Identify which cell holds the provided text, then report its (x, y) central coordinate. 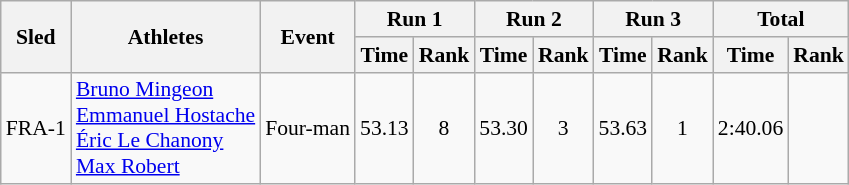
Run 3 (654, 19)
Four-man (308, 128)
53.30 (504, 128)
Total (781, 19)
FRA-1 (36, 128)
53.63 (624, 128)
3 (564, 128)
Event (308, 36)
Bruno MingeonEmmanuel HostacheÉric Le ChanonyMax Robert (166, 128)
8 (444, 128)
Run 2 (534, 19)
Athletes (166, 36)
Run 1 (414, 19)
1 (682, 128)
2:40.06 (750, 128)
Sled (36, 36)
53.13 (384, 128)
